Return the [x, y] coordinate for the center point of the cell that contains the specified text.  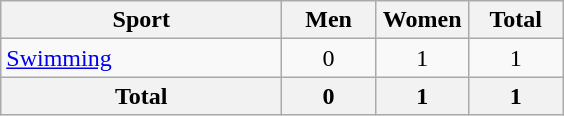
Men [329, 20]
Sport [142, 20]
Swimming [142, 58]
Women [422, 20]
